Scan for the cell matching the given text and deliver its (X, Y) coordinate at center. 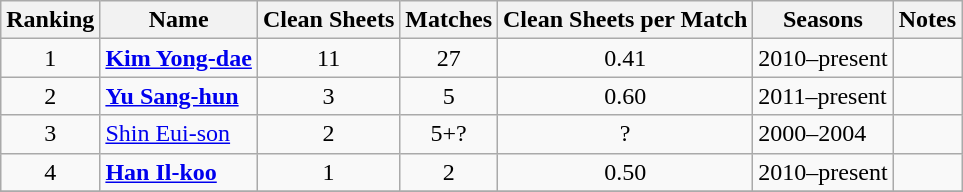
? (626, 134)
4 (50, 172)
Shin Eui-son (179, 134)
Seasons (823, 20)
Name (179, 20)
Kim Yong-dae (179, 58)
Yu Sang-hun (179, 96)
Clean Sheets (328, 20)
5+? (449, 134)
0.60 (626, 96)
0.41 (626, 58)
27 (449, 58)
2011–present (823, 96)
2000–2004 (823, 134)
Ranking (50, 20)
0.50 (626, 172)
Clean Sheets per Match (626, 20)
Han Il-koo (179, 172)
Matches (449, 20)
Notes (927, 20)
11 (328, 58)
5 (449, 96)
